Pinpoint the cell where the given text exists, returning its (x, y) midpoint coordinate. 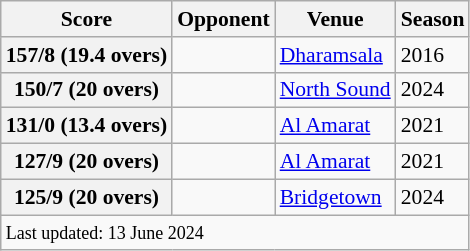
Opponent (224, 19)
157/8 (19.4 overs) (86, 55)
127/9 (20 overs) (86, 162)
Last updated: 13 June 2024 (236, 233)
Dharamsala (336, 55)
Bridgetown (336, 197)
Season (433, 19)
Score (86, 19)
125/9 (20 overs) (86, 197)
2016 (433, 55)
North Sound (336, 90)
131/0 (13.4 overs) (86, 126)
150/7 (20 overs) (86, 90)
Venue (336, 19)
